Locate the cell with the specified text and output its (x, y) center coordinate. 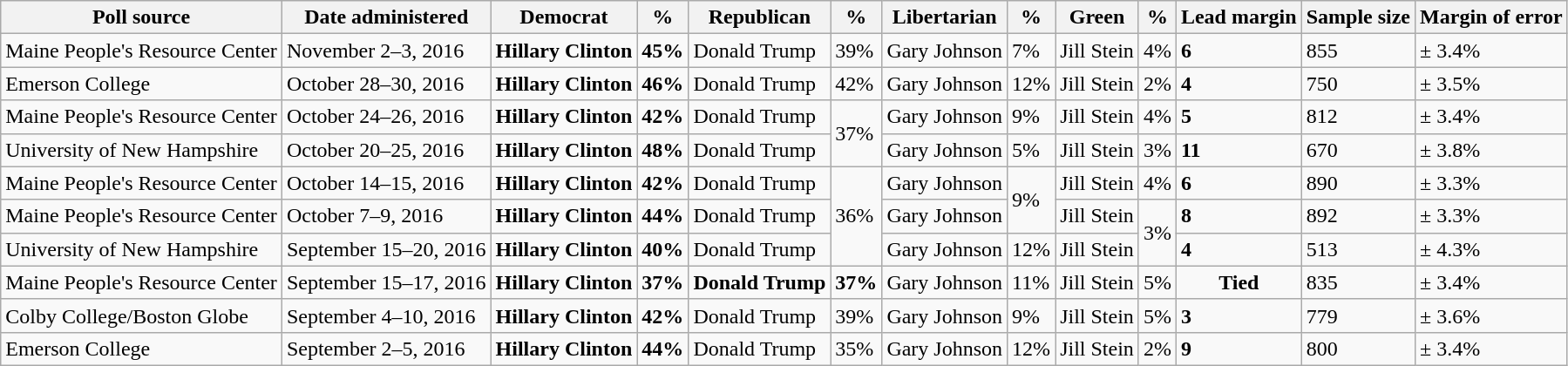
September 15–17, 2016 (386, 282)
800 (1358, 349)
September 2–5, 2016 (386, 349)
Poll source (141, 17)
3 (1239, 315)
779 (1358, 315)
October 24–26, 2016 (386, 117)
7% (1032, 51)
513 (1358, 249)
September 15–20, 2016 (386, 249)
855 (1358, 51)
750 (1358, 84)
35% (856, 349)
892 (1358, 216)
48% (662, 150)
± 3.6% (1492, 315)
670 (1358, 150)
October 28–30, 2016 (386, 84)
890 (1358, 183)
8 (1239, 216)
Sample size (1358, 17)
Republican (760, 17)
Democrat (564, 17)
October 14–15, 2016 (386, 183)
± 3.5% (1492, 84)
11 (1239, 150)
± 3.8% (1492, 150)
September 4–10, 2016 (386, 315)
40% (662, 249)
November 2–3, 2016 (386, 51)
Lead margin (1239, 17)
± 4.3% (1492, 249)
36% (856, 216)
Green (1097, 17)
812 (1358, 117)
46% (662, 84)
5 (1239, 117)
9 (1239, 349)
October 7–9, 2016 (386, 216)
Date administered (386, 17)
835 (1358, 282)
Colby College/Boston Globe (141, 315)
October 20–25, 2016 (386, 150)
Tied (1239, 282)
Margin of error (1492, 17)
11% (1032, 282)
45% (662, 51)
Libertarian (945, 17)
